Provide the (X, Y) coordinate of the cell's center where the given text is located.  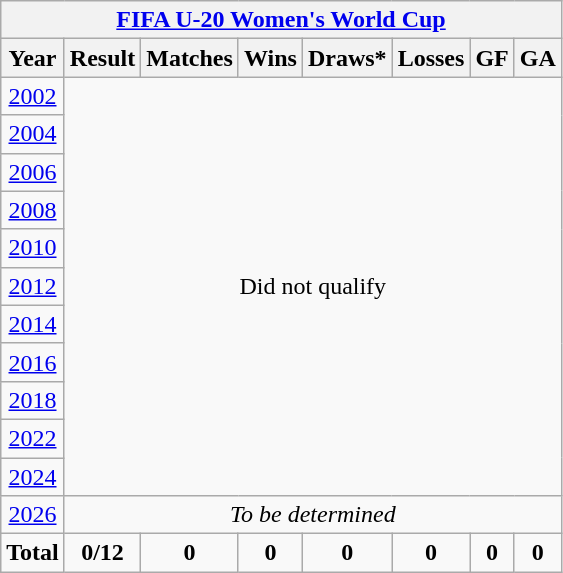
Wins (270, 58)
Losses (431, 58)
2018 (33, 400)
GF (492, 58)
2024 (33, 477)
2014 (33, 324)
Draws* (347, 58)
To be determined (312, 515)
FIFA U-20 Women's World Cup (282, 20)
Result (102, 58)
2022 (33, 438)
Year (33, 58)
2026 (33, 515)
Matches (190, 58)
2002 (33, 96)
2004 (33, 134)
2006 (33, 172)
0/12 (102, 553)
2010 (33, 248)
Did not qualify (312, 286)
GA (538, 58)
2016 (33, 362)
2008 (33, 210)
Total (33, 553)
2012 (33, 286)
